From the cell containing the given text, extract its center point as [X, Y] coordinate. 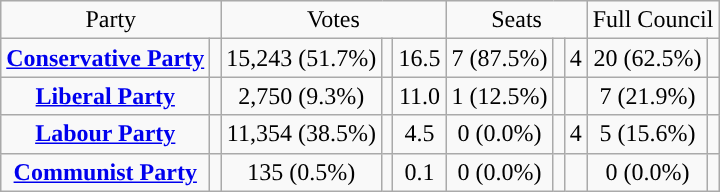
1 (12.5%) [500, 96]
Labour Party [106, 134]
Liberal Party [106, 96]
Conservative Party [106, 58]
16.5 [420, 58]
Full Council [653, 20]
7 (87.5%) [500, 58]
0.1 [420, 172]
20 (62.5%) [648, 58]
Seats [516, 20]
7 (21.9%) [648, 96]
11,354 (38.5%) [302, 134]
Votes [334, 20]
11.0 [420, 96]
15,243 (51.7%) [302, 58]
2,750 (9.3%) [302, 96]
135 (0.5%) [302, 172]
5 (15.6%) [648, 134]
4.5 [420, 134]
Communist Party [106, 172]
Party [111, 20]
